Return [x, y] of the center of cell containing provided text 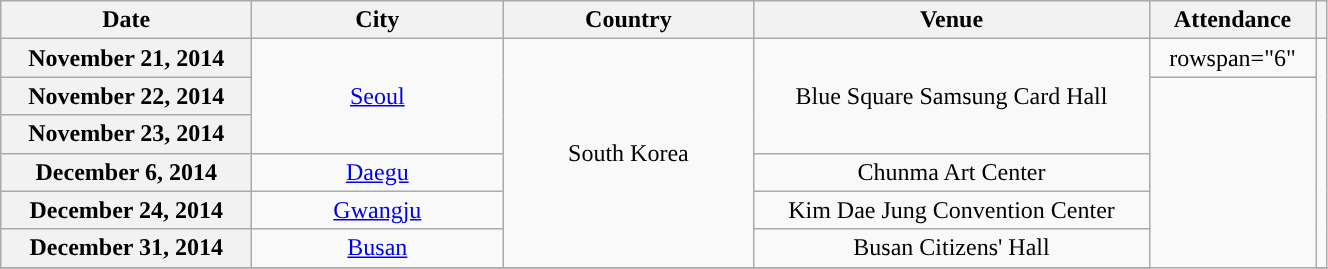
South Korea [628, 153]
Seoul [378, 96]
Daegu [378, 172]
Chunma Art Center [952, 172]
Date [126, 20]
rowspan="6" [1232, 58]
December 6, 2014 [126, 172]
December 31, 2014 [126, 248]
Busan Citizens' Hall [952, 248]
Gwangju [378, 210]
November 22, 2014 [126, 96]
November 21, 2014 [126, 58]
City [378, 20]
Venue [952, 20]
Kim Dae Jung Convention Center [952, 210]
Blue Square Samsung Card Hall [952, 96]
December 24, 2014 [126, 210]
Attendance [1232, 20]
November 23, 2014 [126, 134]
Busan [378, 248]
Country [628, 20]
